Determine the [X, Y] coordinate at the center of the cell enclosing the given text.  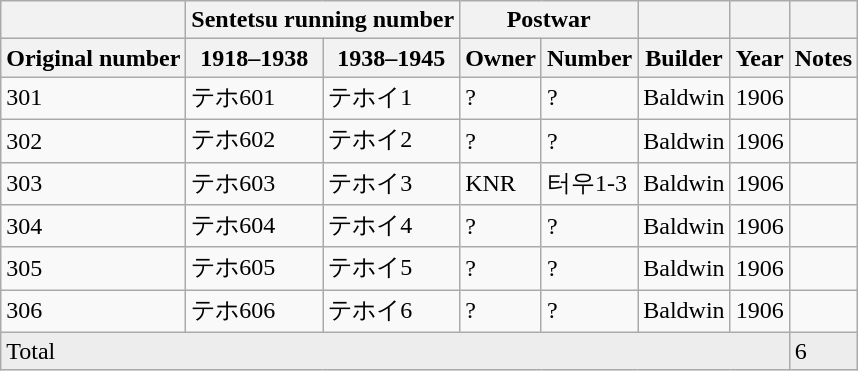
Builder [684, 58]
テホイ2 [392, 140]
テホ603 [254, 184]
Total [395, 351]
テホイ4 [392, 226]
1938–1945 [392, 58]
Postwar [549, 20]
터우1-3 [589, 184]
6 [823, 351]
304 [94, 226]
302 [94, 140]
テホイ5 [392, 268]
Sentetsu running number [323, 20]
Owner [501, 58]
Notes [823, 58]
KNR [501, 184]
テホ606 [254, 312]
テホイ6 [392, 312]
Original number [94, 58]
テホイ3 [392, 184]
テホ602 [254, 140]
301 [94, 98]
テホイ1 [392, 98]
テホ605 [254, 268]
Year [760, 58]
1918–1938 [254, 58]
テホ604 [254, 226]
305 [94, 268]
Number [589, 58]
303 [94, 184]
テホ601 [254, 98]
306 [94, 312]
